Provide the (X, Y) coordinate of the cell's center where the given text is located.  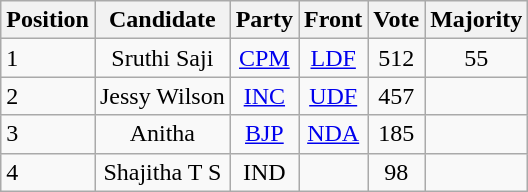
CPM (264, 58)
4 (48, 172)
55 (476, 58)
Position (48, 20)
1 (48, 58)
BJP (264, 134)
NDA (334, 134)
IND (264, 172)
LDF (334, 58)
Sruthi Saji (162, 58)
UDF (334, 96)
Party (264, 20)
Jessy Wilson (162, 96)
INC (264, 96)
3 (48, 134)
512 (396, 58)
98 (396, 172)
Shajitha T S (162, 172)
2 (48, 96)
Anitha (162, 134)
457 (396, 96)
Candidate (162, 20)
185 (396, 134)
Vote (396, 20)
Majority (476, 20)
Front (334, 20)
